Capture the cell that displays the provided text and extract its (x, y) central coordinate. 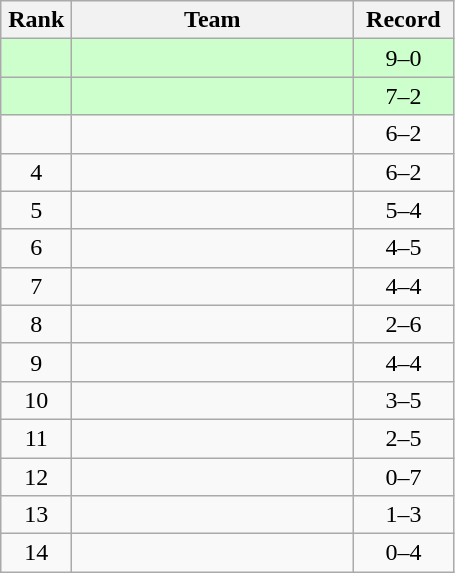
12 (36, 477)
13 (36, 515)
4 (36, 172)
5–4 (404, 210)
4–5 (404, 248)
Team (212, 20)
3–5 (404, 400)
1–3 (404, 515)
5 (36, 210)
14 (36, 553)
0–7 (404, 477)
11 (36, 438)
9 (36, 362)
7 (36, 286)
6 (36, 248)
8 (36, 324)
Rank (36, 20)
9–0 (404, 58)
2–6 (404, 324)
2–5 (404, 438)
Record (404, 20)
7–2 (404, 96)
0–4 (404, 553)
10 (36, 400)
